Capture the cell that displays the provided text and extract its (X, Y) central coordinate. 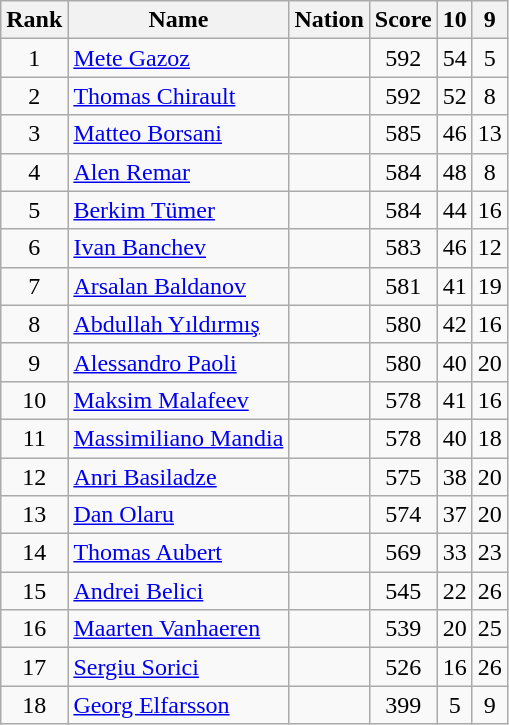
Arsalan Baldanov (178, 286)
Rank (34, 20)
574 (403, 515)
Alen Remar (178, 172)
52 (454, 96)
33 (454, 553)
22 (454, 591)
Name (178, 20)
Sergiu Sorici (178, 667)
6 (34, 248)
54 (454, 58)
569 (403, 553)
15 (34, 591)
11 (34, 438)
581 (403, 286)
583 (403, 248)
Alessandro Paoli (178, 362)
48 (454, 172)
19 (490, 286)
545 (403, 591)
Georg Elfarsson (178, 705)
Dan Olaru (178, 515)
Mete Gazoz (178, 58)
Maarten Vanhaeren (178, 629)
585 (403, 134)
14 (34, 553)
399 (403, 705)
Maksim Malafeev (178, 400)
37 (454, 515)
38 (454, 477)
25 (490, 629)
1 (34, 58)
526 (403, 667)
Abdullah Yıldırmış (178, 324)
Andrei Belici (178, 591)
44 (454, 210)
7 (34, 286)
4 (34, 172)
Thomas Chirault (178, 96)
Matteo Borsani (178, 134)
3 (34, 134)
Score (403, 20)
539 (403, 629)
Ivan Banchev (178, 248)
23 (490, 553)
42 (454, 324)
Berkim Tümer (178, 210)
Nation (329, 20)
Anri Basiladze (178, 477)
17 (34, 667)
Massimiliano Mandia (178, 438)
575 (403, 477)
2 (34, 96)
Thomas Aubert (178, 553)
